Return the [x, y] coordinate for the center point of the cell that contains the specified text.  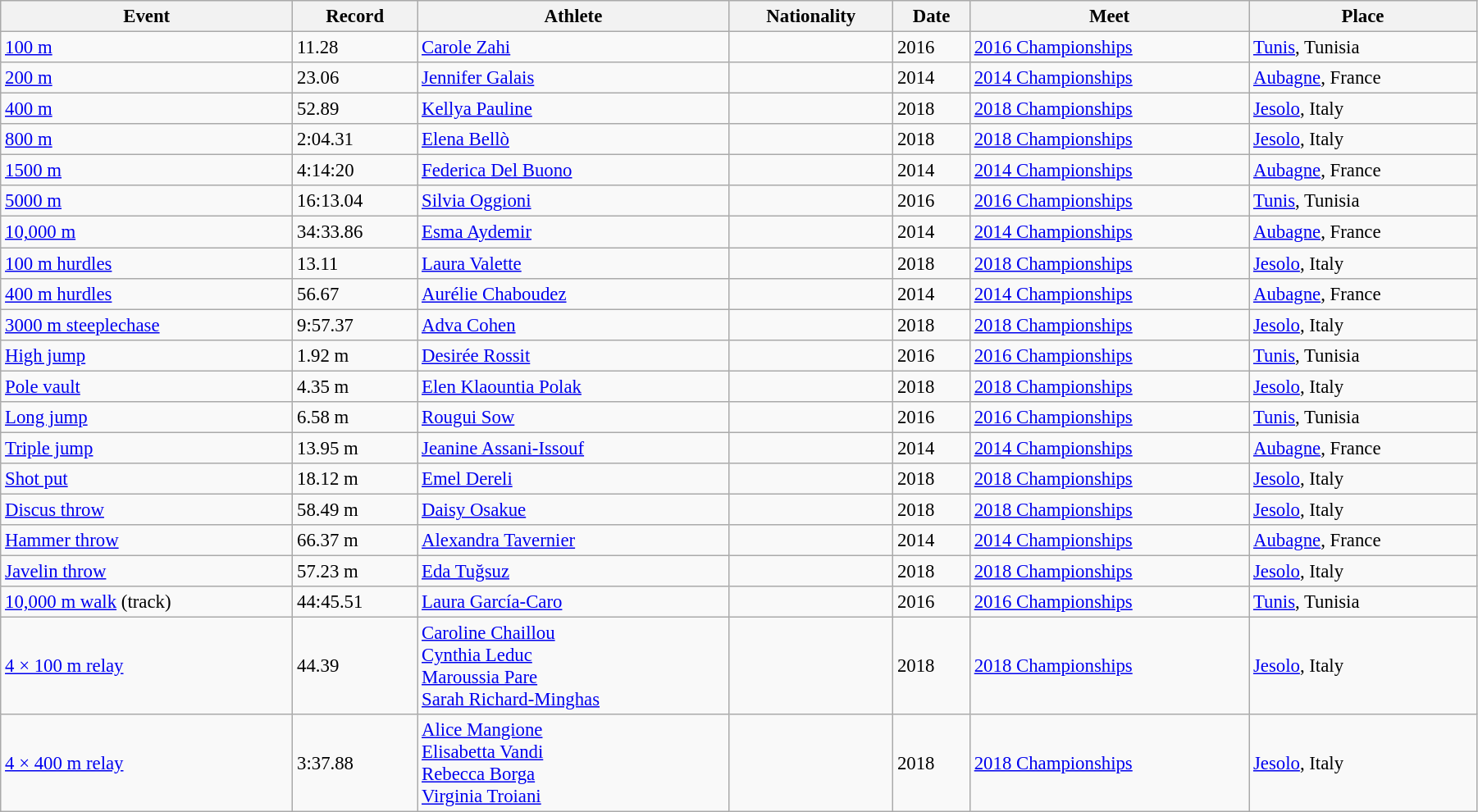
1.92 m [355, 355]
Rougui Sow [573, 417]
Athlete [573, 16]
66.37 m [355, 541]
Pole vault [147, 386]
Laura Valette [573, 263]
Adva Cohen [573, 325]
13.95 m [355, 448]
Event [147, 16]
Jennifer Galais [573, 78]
52.89 [355, 109]
2:04.31 [355, 139]
Eda Tuğsuz [573, 572]
Carole Zahi [573, 48]
4 × 400 m relay [147, 763]
Esma Aydemir [573, 232]
Date [932, 16]
13.11 [355, 263]
Emel Dereli [573, 479]
200 m [147, 78]
Laura García-Caro [573, 602]
9:57.37 [355, 325]
Desirée Rossit [573, 355]
Federica Del Buono [573, 171]
3:37.88 [355, 763]
Silvia Oggioni [573, 201]
Meet [1109, 16]
Discus throw [147, 509]
44:45.51 [355, 602]
3000 m steeplechase [147, 325]
Caroline ChaillouCynthia LeducMaroussia PareSarah Richard-Minghas [573, 666]
400 m [147, 109]
Daisy Osakue [573, 509]
4.35 m [355, 386]
Hammer throw [147, 541]
Javelin throw [147, 572]
Elena Bellò [573, 139]
Nationality [811, 16]
57.23 m [355, 572]
Kellya Pauline [573, 109]
Elen Klaountia Polak [573, 386]
Alexandra Tavernier [573, 541]
Shot put [147, 479]
800 m [147, 139]
Place [1363, 16]
5000 m [147, 201]
10,000 m walk (track) [147, 602]
Aurélie Chaboudez [573, 294]
High jump [147, 355]
34:33.86 [355, 232]
Jeanine Assani-Issouf [573, 448]
58.49 m [355, 509]
Long jump [147, 417]
100 m [147, 48]
16:13.04 [355, 201]
4:14:20 [355, 171]
Alice MangioneElisabetta VandiRebecca BorgaVirginia Troiani [573, 763]
Triple jump [147, 448]
11.28 [355, 48]
56.67 [355, 294]
400 m hurdles [147, 294]
4 × 100 m relay [147, 666]
100 m hurdles [147, 263]
23.06 [355, 78]
44.39 [355, 666]
1500 m [147, 171]
6.58 m [355, 417]
18.12 m [355, 479]
Record [355, 16]
10,000 m [147, 232]
